From the cell containing the given text, extract its center point as (x, y) coordinate. 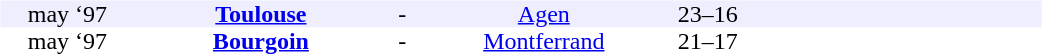
23–16 (708, 14)
Bourgoin (260, 42)
Montferrand (544, 42)
Agen (544, 14)
21–17 (708, 42)
Toulouse (260, 14)
